Identify which cell holds the provided text, then report its [x, y] central coordinate. 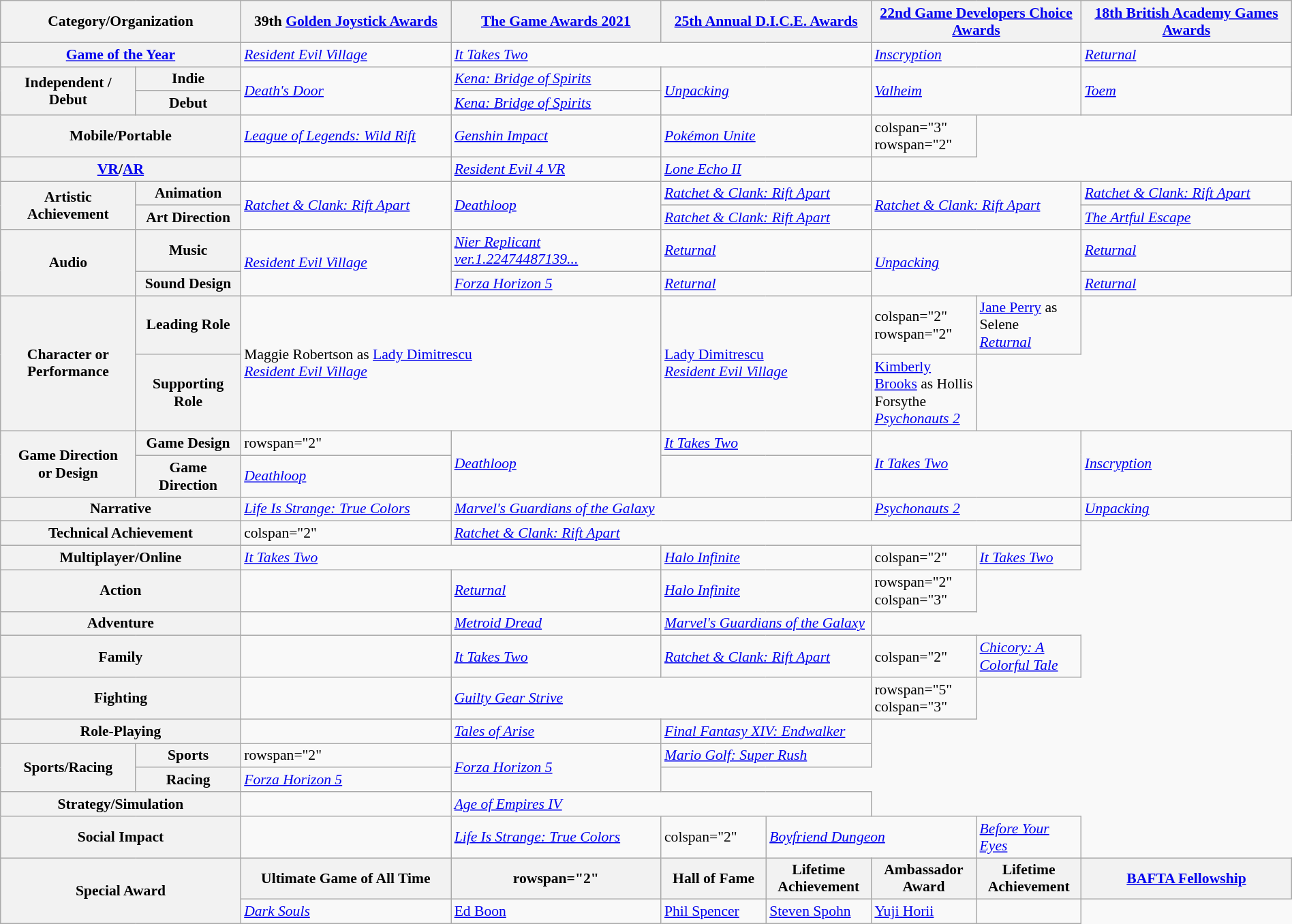
VR/AR [121, 169]
Metroid Dread [556, 623]
rowspan="2" colspan="3" [923, 590]
Mario Golf: Super Rush [766, 755]
Mobile/Portable [121, 136]
Family [121, 657]
colspan="3" rowspan="2" [923, 136]
Genshin Impact [556, 136]
25th Annual D.I.C.E. Awards [766, 22]
Action [121, 590]
Maggie Robertson as Lady DimitrescuResident Evil Village [451, 364]
Art Direction [188, 217]
rowspan="5" colspan="3" [923, 698]
Age of Empires IV [661, 804]
Phil Spencer [713, 912]
Psychonauts 2 [976, 509]
Indie [188, 79]
Strategy/Simulation [121, 804]
Before Your Eyes [1029, 837]
Fighting [121, 698]
colspan="2" rowspan="2" [923, 326]
League of Legends: Wild Rift [345, 136]
Steven Spohn [818, 912]
Sound Design [188, 283]
Role-Playing [121, 731]
22nd Game Developers Choice Awards [976, 22]
Game Design [188, 443]
Character or Performance [68, 364]
Debut [188, 103]
39th Golden Joystick Awards [345, 22]
Audio [68, 263]
Pokémon Unite [766, 136]
Ultimate Game of All Time [345, 878]
Toem [1187, 91]
Game Direction or Design [68, 463]
Game of the Year [121, 55]
Hall of Fame [713, 878]
Dark Souls [345, 912]
Resident Evil 4 VR [556, 169]
Special Award [121, 890]
Lone Echo II [766, 169]
Independent / Debut [68, 91]
Adventure [121, 623]
Artistic Achievement [68, 206]
Tales of Arise [556, 731]
Supporting Role [188, 392]
Boyfriend Dungeon [871, 837]
BAFTA Fellowship [1187, 878]
Valheim [976, 91]
Narrative [121, 509]
Racing [188, 780]
Death's Door [345, 91]
18th British Academy Games Awards [1187, 22]
The Artful Escape [1187, 217]
Category/Organization [121, 22]
Multiplayer/Online [121, 557]
Jane Perry as SeleneReturnal [1029, 326]
Guilty Gear Strive [661, 698]
Technical Achievement [121, 534]
Ambassador Award [923, 878]
Chicory: A Colorful Tale [1029, 657]
Game Direction [188, 476]
Music [188, 251]
Kimberly Brooks as Hollis ForsythePsychonauts 2 [923, 392]
The Game Awards 2021 [556, 22]
Ed Boon [556, 912]
Nier Replicant ver.1.22474487139... [556, 251]
Social Impact [121, 837]
Sports [188, 755]
Final Fantasy XIV: Endwalker [766, 731]
Animation [188, 194]
Yuji Horii [923, 912]
Leading Role [188, 326]
Lady Dimitrescu Resident Evil Village [766, 364]
Sports/Racing [68, 767]
